Identify which cell holds the provided text, then report its (X, Y) central coordinate. 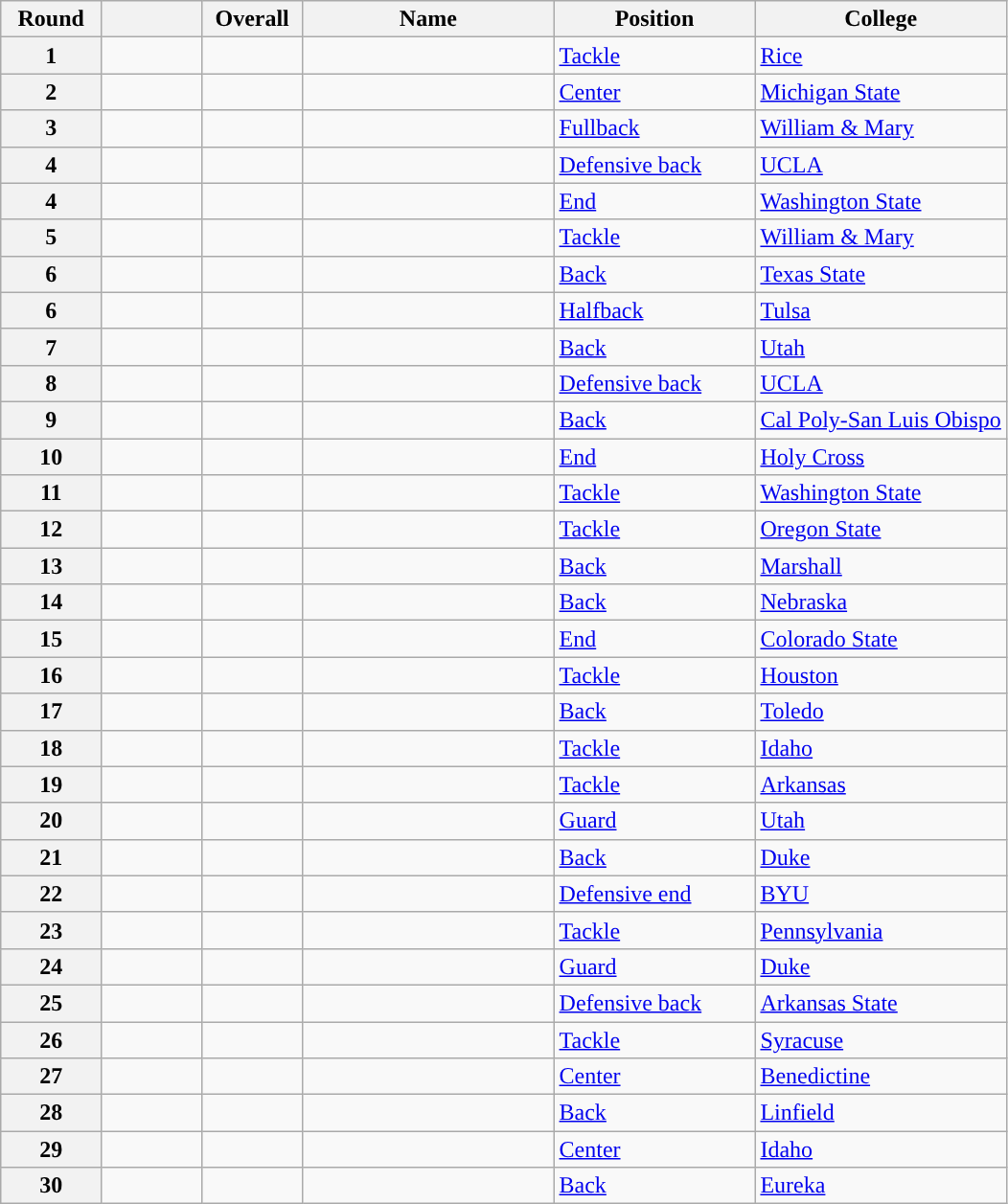
Syracuse (881, 1039)
12 (52, 530)
26 (52, 1039)
15 (52, 639)
Defensive end (654, 894)
9 (52, 420)
10 (52, 457)
Halfback (654, 310)
30 (52, 1186)
16 (52, 675)
Cal Poly-San Luis Obispo (881, 420)
27 (52, 1077)
Eureka (881, 1186)
Colorado State (881, 639)
22 (52, 894)
28 (52, 1113)
Round (52, 19)
7 (52, 347)
20 (52, 821)
14 (52, 602)
18 (52, 748)
19 (52, 784)
21 (52, 857)
Rice (881, 56)
1 (52, 56)
Michigan State (881, 92)
Tulsa (881, 310)
2 (52, 92)
24 (52, 966)
5 (52, 238)
Arkansas State (881, 1003)
Position (654, 19)
BYU (881, 894)
Overall (253, 19)
Toledo (881, 712)
13 (52, 566)
Name (428, 19)
Nebraska (881, 602)
3 (52, 128)
Benedictine (881, 1077)
Texas State (881, 274)
Pennsylvania (881, 930)
25 (52, 1003)
College (881, 19)
23 (52, 930)
Oregon State (881, 530)
Arkansas (881, 784)
11 (52, 493)
17 (52, 712)
Holy Cross (881, 457)
8 (52, 383)
Marshall (881, 566)
29 (52, 1149)
Fullback (654, 128)
Houston (881, 675)
Linfield (881, 1113)
